Detect which cell encompasses the target text, then output its [x, y] center coordinate. 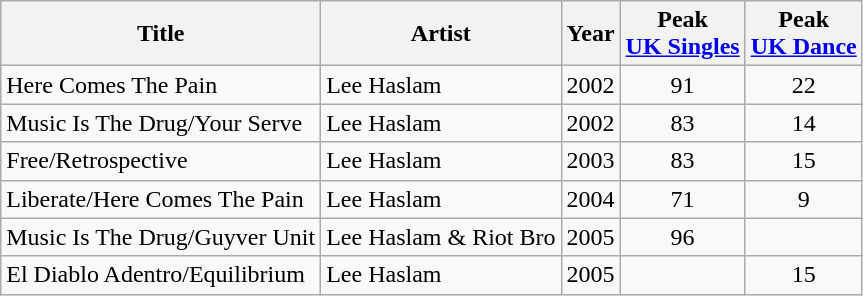
Lee Haslam & Riot Bro [441, 237]
Peak UK Singles [682, 34]
Artist [441, 34]
Liberate/Here Comes The Pain [161, 199]
91 [682, 85]
Music Is The Drug/Guyver Unit [161, 237]
Here Comes The Pain [161, 85]
71 [682, 199]
2004 [590, 199]
Year [590, 34]
9 [804, 199]
El Diablo Adentro/Equilibrium [161, 275]
96 [682, 237]
Free/Retrospective [161, 161]
14 [804, 123]
Title [161, 34]
Peak UK Dance [804, 34]
Music Is The Drug/Your Serve [161, 123]
2003 [590, 161]
22 [804, 85]
